From the cell containing the given text, extract its center point as [x, y] coordinate. 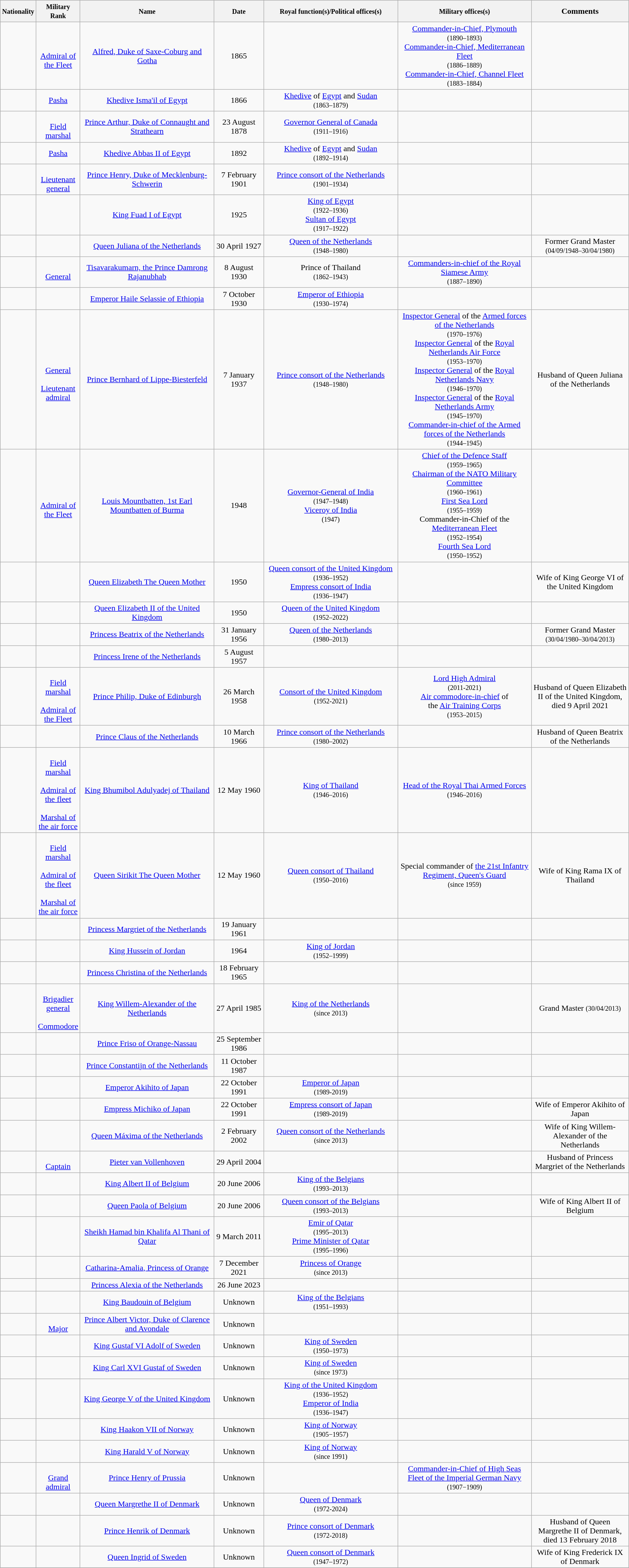
King of Norway (since 1991) [331, 1451]
Queen consort of the United Kingdom (1936–1952) Empress consort of India (1936–1947) [331, 582]
Prince consort of the Netherlands (1901–1934) [331, 179]
1866 [239, 100]
King of Sweden (1950–1973) [331, 1346]
Wife of King Frederick IX of Denmark [580, 1557]
King of Norway (1905−1957) [331, 1430]
Queen consort of Thailand (1950–2016) [331, 875]
King of the United Kingdom (1936–1952) Emperor of India (1936–1947) [331, 1399]
Husband of Queen Elizabeth II of the United Kingdom, died 9 April 2021 [580, 697]
King Hussein of Jordan [147, 951]
Prince Friso of Orange-Nassau [147, 1043]
Consort of the United Kingdom (1952-2021) [331, 697]
Governor-General of India (1947–1948) Viceroy of India (1947) [331, 505]
Queen of Denmark (1972-2024) [331, 1504]
7 October 1930 [239, 298]
King of the Belgians (1951–1993) [331, 1302]
Queen Elizabeth II of the United Kingdom [147, 613]
Wife of King Rama IX of Thailand [580, 875]
Queen Sirikit The Queen Mother [147, 875]
Prince Bernhard of Lippe-Biesterfeld [147, 379]
Prince Albert Victor, Duke of Clarence and Avondale [147, 1324]
Former Grand Master (30/04/1980–30/04/2013) [580, 635]
King Albert II of Belgium [147, 1184]
Queen consort of the Belgians (1993–2013) [331, 1206]
Queen Elizabeth The Queen Mother [147, 582]
Emperor of Japan (1989-2019) [331, 1087]
Wife of Emperor Akihito of Japan [580, 1109]
5 August 1957 [239, 656]
30 April 1927 [239, 246]
Commander-in-Chief of High Seas Fleet of the Imperial German Navy (1907−1909) [464, 1478]
Husband of Queen Beatrix of the Netherlands [580, 736]
Wife of King George VI of the United Kingdom [580, 582]
Queen of the United Kingdom (1952–2022) [331, 613]
Husband of Queen Margrethe II of Denmark, died 13 February 2018 [580, 1530]
Field marshal [58, 127]
Royal function(s)/Political offices(s) [331, 11]
Queen Ingrid of Sweden [147, 1557]
31 January 1956 [239, 635]
King Willem-Alexander of the Netherlands [147, 1008]
Husband of Princess Margriet of the Netherlands [580, 1162]
Emir of Qatar (1995–2013) Prime Minister of Qatar (1995–1996) [331, 1237]
Military offices(s) [464, 11]
Prince consort of the Netherlands (1980–2002) [331, 736]
19 January 1961 [239, 929]
Prince consort of Denmark (1972-2018) [331, 1530]
26 June 2023 [239, 1285]
Emperor Akihito of Japan [147, 1087]
Empress Michiko of Japan [147, 1109]
1892 [239, 153]
King Gustaf VI Adolf of Sweden [147, 1346]
General [58, 272]
King Fuad I of Egypt [147, 215]
Wife of King Albert II of Belgium [580, 1206]
Princess Beatrix of the Netherlands [147, 635]
23 August 1878 [239, 127]
Princess Christina of the Netherlands [147, 973]
Name [147, 11]
1964 [239, 951]
25 September 1986 [239, 1043]
Governor General of Canada (1911–1916) [331, 127]
King George V of the United Kingdom [147, 1399]
King of the Belgians (1993–2013) [331, 1184]
Sheikh Hamad bin Khalifa Al Thani of Qatar [147, 1237]
Queen Margrethe II of Denmark [147, 1504]
Commanders-in-chief of the Royal Siamese Army (1887–1890) [464, 272]
Wife of King Willem-Alexander of the Netherlands [580, 1135]
Prince of Thailand (1862–1943) [331, 272]
King of Sweden (since 1973) [331, 1368]
Grand admiral [58, 1478]
Princess of Orange (since 2013) [331, 1268]
29 April 2004 [239, 1162]
Prince Henry of Prussia [147, 1478]
King of the Netherlands (since 2013) [331, 1008]
Tisavarakumarn, the Prince Damrong Rajanubhab [147, 272]
Date [239, 11]
Khedive Abbas II of Egypt [147, 153]
Queen Máxima of the Netherlands [147, 1135]
1865 [239, 56]
1925 [239, 215]
Khedive of Egypt and Sudan (1892–1914) [331, 153]
8 August 1930 [239, 272]
Prince consort of the Netherlands (1948–1980) [331, 379]
Khedive of Egypt and Sudan (1863–1879) [331, 100]
King Harald V of Norway [147, 1451]
7 December 2021 [239, 1268]
Prince Arthur, Duke of Connaught and Strathearn [147, 127]
King of Jordan (1952–1999) [331, 951]
Catharina-Amalia, Princess of Orange [147, 1268]
Queen Juliana of the Netherlands [147, 246]
King Bhumibol Adulyadej of Thailand [147, 790]
Prince Henrik of Denmark [147, 1530]
Queen consort of Denmark (1947–1972) [331, 1557]
2 February 2002 [239, 1135]
10 March 1966 [239, 736]
9 March 2011 [239, 1237]
Prince Claus of the Netherlands [147, 736]
7 January 1937 [239, 379]
18 February 1965 [239, 973]
Emperor Haile Selassie of Ethiopia [147, 298]
Comments [580, 11]
Empress consort of Japan (1989-2019) [331, 1109]
Alfred, Duke of Saxe-Coburg and Gotha [147, 56]
Lord High Admiral (2011-2021) Air commodore-in-chief of the Air Training Corps (1953–2015) [464, 697]
Field marshal Admiral of the Fleet [58, 697]
General Lieutenant admiral [58, 379]
Louis Mountbatten, 1st Earl Mountbatten of Burma [147, 505]
King of Thailand (1946–2016) [331, 790]
King Baudouin of Belgium [147, 1302]
Major [58, 1324]
King Haakon VII of Norway [147, 1430]
Prince Constantijn of the Netherlands [147, 1065]
Prince Henry, Duke of Mecklenburg-Schwerin [147, 179]
1948 [239, 505]
Captain [58, 1162]
Lieutenant general [58, 179]
Queen of the Netherlands (1948–1980) [331, 246]
Prince Philip, Duke of Edinburgh [147, 697]
Princess Margriet of the Netherlands [147, 929]
27 April 1985 [239, 1008]
26 March 1958 [239, 697]
Queen of the Netherlands (1980–2013) [331, 635]
7 February 1901 [239, 179]
Grand Master (30/04/2013) [580, 1008]
Special commander of the 21st Infantry Regiment, Queen's Guard (since 1959) [464, 875]
Khedive Isma'il of Egypt [147, 100]
Princess Irene of the Netherlands [147, 656]
Emperor of Ethiopia (1930–1974) [331, 298]
Princess Alexia of the Netherlands [147, 1285]
Queen Paola of Belgium [147, 1206]
Military Rank [58, 11]
King Carl XVI Gustaf of Sweden [147, 1368]
King of Egypt (1922–1936) Sultan of Egypt (1917–1922) [331, 215]
Pieter van Vollenhoven [147, 1162]
Brigadier general Commodore [58, 1008]
11 October 1987 [239, 1065]
Head of the Royal Thai Armed Forces (1946–2016) [464, 790]
Former Grand Master (04/09/1948–30/04/1980) [580, 246]
Queen consort of the Netherlands (since 2013) [331, 1135]
Commander-in-Chief, Plymouth (1890–1893) Commander-in-Chief, Mediterranean Fleet (1886–1889) Commander-in-Chief, Channel Fleet (1883–1884) [464, 56]
Husband of Queen Juliana of the Netherlands [580, 379]
Nationality [18, 11]
